Return the (X, Y) coordinate for the center point of the cell that contains the specified text.  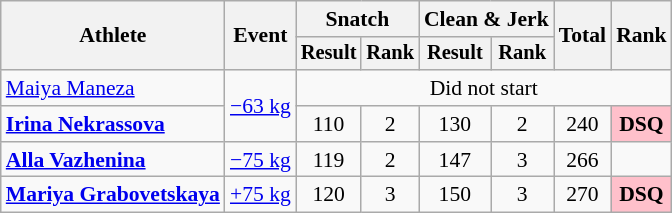
Athlete (113, 36)
Clean & Jerk (486, 19)
Irina Nekrassova (113, 124)
Snatch (358, 19)
Alla Vazhenina (113, 160)
−75 kg (260, 160)
270 (582, 195)
Did not start (484, 88)
130 (455, 124)
+75 kg (260, 195)
Maiya Maneza (113, 88)
150 (455, 195)
240 (582, 124)
119 (329, 160)
Mariya Grabovetskaya (113, 195)
Event (260, 36)
110 (329, 124)
Total (582, 36)
−63 kg (260, 106)
266 (582, 160)
147 (455, 160)
120 (329, 195)
